Scan for the cell matching the given text and deliver its (X, Y) coordinate at center. 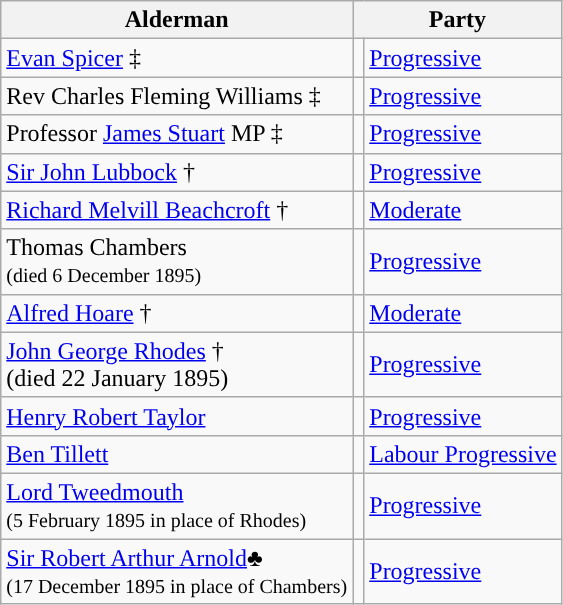
Professor James Stuart MP ‡ (177, 134)
Ben Tillett (177, 454)
Lord Tweedmouth(5 February 1895 in place of Rhodes) (177, 506)
Sir Robert Arthur Arnold♣(17 December 1895 in place of Chambers) (177, 570)
Alderman (177, 20)
John George Rhodes †(died 22 January 1895) (177, 364)
Rev Charles Fleming Williams ‡ (177, 96)
Henry Robert Taylor (177, 416)
Sir John Lubbock † (177, 172)
Thomas Chambers(died 6 December 1895) (177, 262)
Labour Progressive (463, 454)
Alfred Hoare † (177, 313)
Evan Spicer ‡ (177, 58)
Richard Melvill Beachcroft † (177, 210)
Party (458, 20)
